Pinpoint the cell where the given text exists, returning its [x, y] midpoint coordinate. 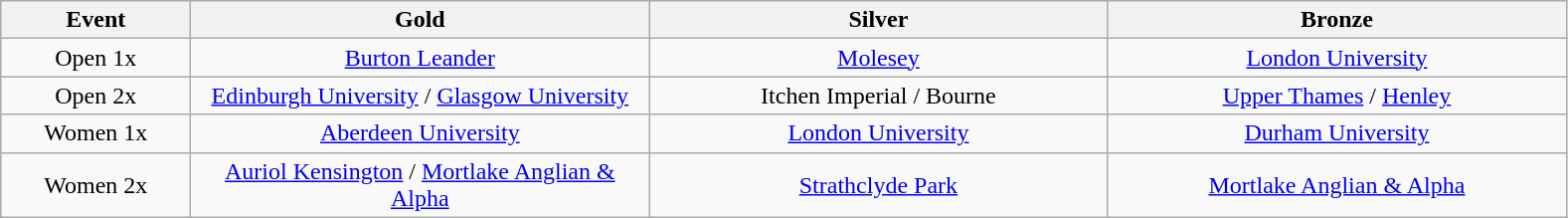
Edinburgh University / Glasgow University [420, 96]
Silver [879, 20]
Women 1x [95, 133]
Women 2x [95, 185]
Bronze [1336, 20]
Durham University [1336, 133]
Burton Leander [420, 58]
Aberdeen University [420, 133]
Molesey [879, 58]
Mortlake Anglian & Alpha [1336, 185]
Gold [420, 20]
Open 2x [95, 96]
Open 1x [95, 58]
Upper Thames / Henley [1336, 96]
Event [95, 20]
Itchen Imperial / Bourne [879, 96]
Strathclyde Park [879, 185]
Auriol Kensington / Mortlake Anglian & Alpha [420, 185]
